Determine the [X, Y] coordinate at the center of the cell enclosing the given text.  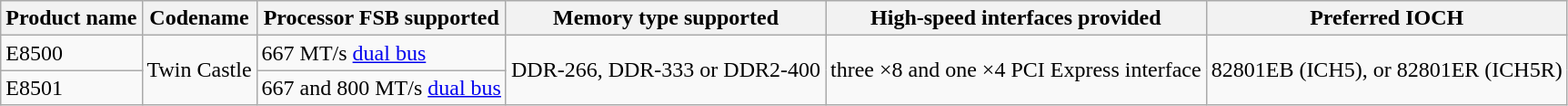
667 MT/s dual bus [381, 53]
High-speed interfaces provided [1017, 18]
Processor FSB supported [381, 18]
Codename [199, 18]
Product name [71, 18]
667 and 800 MT/s dual bus [381, 88]
Preferred IOCH [1386, 18]
Memory type supported [666, 18]
82801EB (ICH5), or 82801ER (ICH5R) [1386, 70]
three ×8 and one ×4 PCI Express interface [1017, 70]
DDR-266, DDR-333 or DDR2-400 [666, 70]
E8500 [71, 53]
E8501 [71, 88]
Twin Castle [199, 70]
